Provide the [X, Y] coordinate of the cell's center where the given text is located.  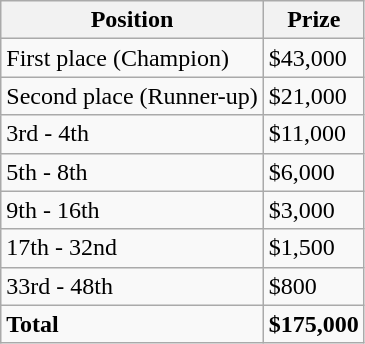
$175,000 [314, 324]
17th - 32nd [132, 248]
Prize [314, 20]
9th - 16th [132, 210]
$1,500 [314, 248]
Total [132, 324]
3rd - 4th [132, 134]
33rd - 48th [132, 286]
$21,000 [314, 96]
Position [132, 20]
5th - 8th [132, 172]
$800 [314, 286]
$3,000 [314, 210]
$11,000 [314, 134]
$6,000 [314, 172]
Second place (Runner-up) [132, 96]
$43,000 [314, 58]
First place (Champion) [132, 58]
